Search for the cell housing the specified text and yield its (X, Y) center coordinate. 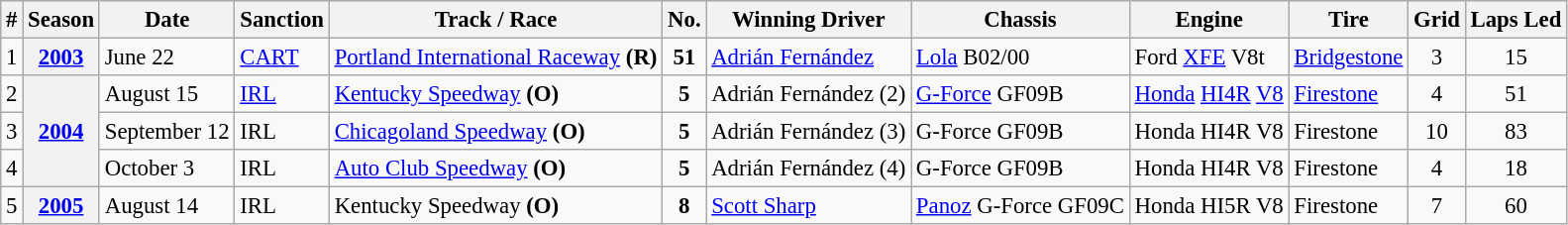
Portland International Raceway (R) (495, 57)
Scott Sharp (808, 206)
Ford XFE V8t (1208, 57)
1 (12, 57)
# (12, 20)
Adrián Fernández (808, 57)
Date (166, 20)
2 (12, 94)
10 (1436, 132)
18 (1516, 169)
60 (1516, 206)
Grid (1436, 20)
Season (61, 20)
Auto Club Speedway (O) (495, 169)
August 14 (166, 206)
Adrián Fernández (4) (808, 169)
Adrián Fernández (2) (808, 94)
Laps Led (1516, 20)
Track / Race (495, 20)
Panoz G-Force GF09C (1020, 206)
Adrián Fernández (3) (808, 132)
Chicagoland Speedway (O) (495, 132)
2004 (61, 131)
Lola B02/00 (1020, 57)
Chassis (1020, 20)
September 12 (166, 132)
No. (684, 20)
Honda HI5R V8 (1208, 206)
Sanction (281, 20)
Tire (1349, 20)
8 (684, 206)
2003 (61, 57)
Engine (1208, 20)
Winning Driver (808, 20)
October 3 (166, 169)
August 15 (166, 94)
June 22 (166, 57)
83 (1516, 132)
7 (1436, 206)
15 (1516, 57)
2005 (61, 206)
CART (281, 57)
Bridgestone (1349, 57)
